Find where the given text appears and provide that cell's center as [x, y] coordinate. 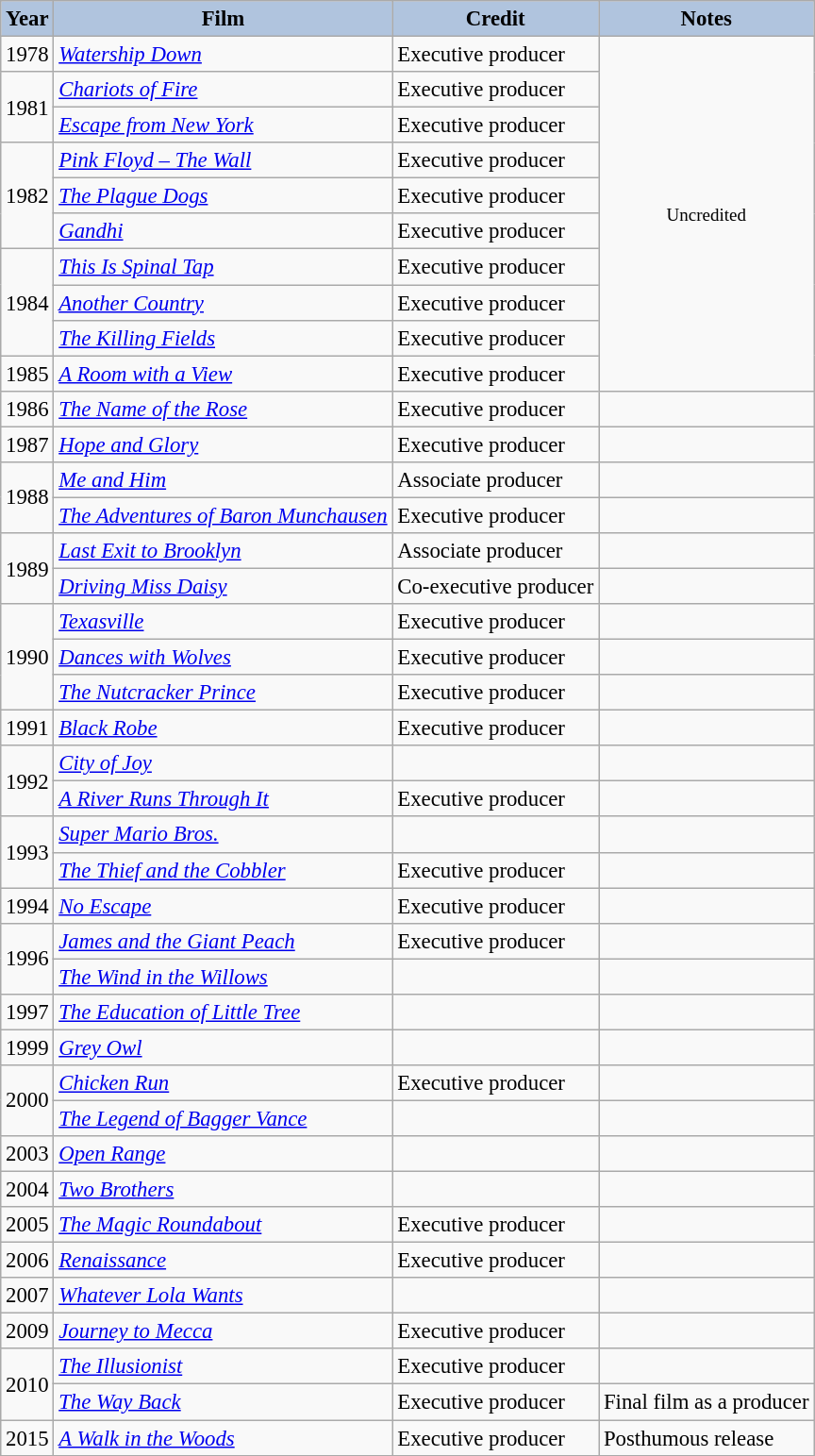
Film [223, 19]
1991 [27, 728]
The Thief and the Cobbler [223, 870]
1982 [27, 196]
The Killing Fields [223, 338]
2000 [27, 1100]
2007 [27, 1296]
The Magic Roundabout [223, 1225]
1990 [27, 657]
Whatever Lola Wants [223, 1296]
Co-executive producer [496, 586]
A Room with a View [223, 374]
1993 [27, 853]
Another Country [223, 303]
Me and Him [223, 480]
1984 [27, 302]
This Is Spinal Tap [223, 267]
Chicken Run [223, 1083]
The Wind in the Willows [223, 977]
A Walk in the Woods [223, 1438]
Black Robe [223, 728]
1999 [27, 1047]
Grey Owl [223, 1047]
Escape from New York [223, 126]
Renaissance [223, 1261]
The Adventures of Baron Munchausen [223, 515]
No Escape [223, 906]
City of Joy [223, 763]
Driving Miss Daisy [223, 586]
Chariots of Fire [223, 90]
Uncredited [707, 214]
A River Runs Through It [223, 799]
1994 [27, 906]
Notes [707, 19]
Gandhi [223, 231]
The Plague Dogs [223, 196]
2003 [27, 1154]
1985 [27, 374]
2015 [27, 1438]
Last Exit to Brooklyn [223, 551]
Texasville [223, 622]
Two Brothers [223, 1190]
2006 [27, 1261]
The Education of Little Tree [223, 1013]
Watership Down [223, 55]
Open Range [223, 1154]
2004 [27, 1190]
Credit [496, 19]
2010 [27, 1385]
2009 [27, 1331]
Dances with Wolves [223, 658]
Hope and Glory [223, 444]
The Legend of Bagger Vance [223, 1118]
Year [27, 19]
1978 [27, 55]
1992 [27, 781]
1996 [27, 959]
1986 [27, 409]
Pink Floyd – The Wall [223, 160]
1981 [27, 108]
1997 [27, 1013]
James and the Giant Peach [223, 941]
1989 [27, 568]
1988 [27, 498]
Posthumous release [707, 1438]
Final film as a producer [707, 1402]
Journey to Mecca [223, 1331]
Super Mario Bros. [223, 835]
The Way Back [223, 1402]
The Illusionist [223, 1367]
1987 [27, 444]
The Name of the Rose [223, 409]
The Nutcracker Prince [223, 693]
2005 [27, 1225]
